From the cell containing the given text, extract its center point as (X, Y) coordinate. 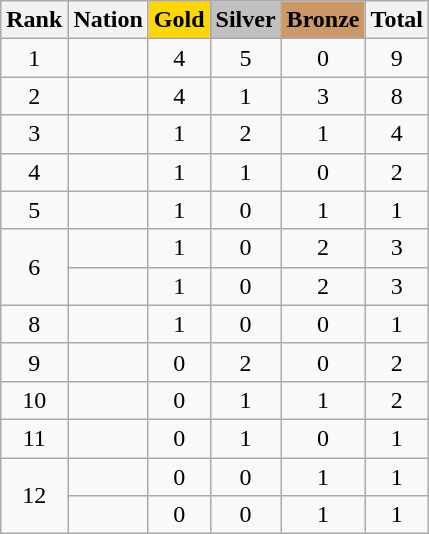
6 (34, 267)
10 (34, 400)
12 (34, 496)
Gold (179, 20)
Total (397, 20)
11 (34, 438)
Silver (246, 20)
Nation (108, 20)
Bronze (323, 20)
Rank (34, 20)
